Pinpoint the cell where the given text exists, returning its (X, Y) midpoint coordinate. 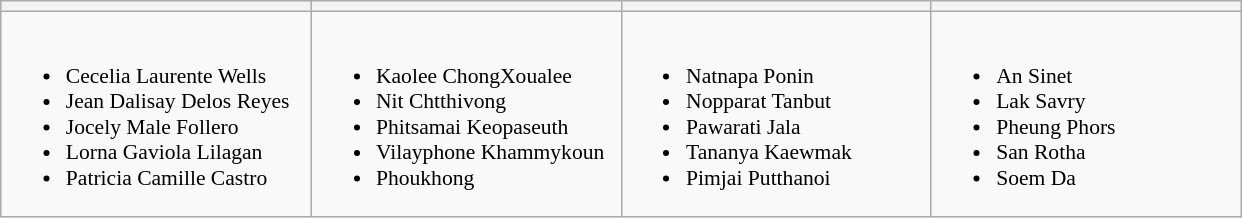
Natnapa PoninNopparat TanbutPawarati JalaTananya KaewmakPimjai Putthanoi (776, 114)
An SinetLak SavryPheung PhorsSan RothaSoem Da (1086, 114)
Kaolee ChongXoualeeNit ChtthivongPhitsamai KeopaseuthVilayphone KhammykounPhoukhong (466, 114)
Cecelia Laurente WellsJean Dalisay Delos ReyesJocely Male FolleroLorna Gaviola LilaganPatricia Camille Castro (156, 114)
